Capture the cell that displays the provided text and extract its [x, y] central coordinate. 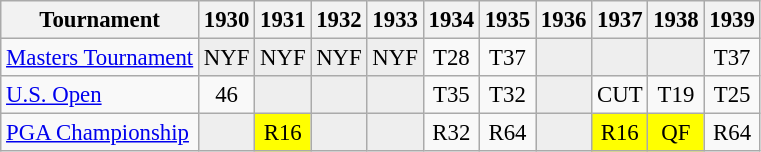
PGA Championship [100, 133]
1937 [620, 20]
T35 [451, 95]
T28 [451, 58]
T32 [507, 95]
T19 [676, 95]
CUT [620, 95]
46 [227, 95]
1935 [507, 20]
1932 [339, 20]
1938 [676, 20]
1934 [451, 20]
1936 [564, 20]
Tournament [100, 20]
T25 [732, 95]
U.S. Open [100, 95]
R32 [451, 133]
QF [676, 133]
1931 [283, 20]
Masters Tournament [100, 58]
1930 [227, 20]
1939 [732, 20]
1933 [395, 20]
